Extract the (x, y) coordinate from the center of the cell holding the provided text.  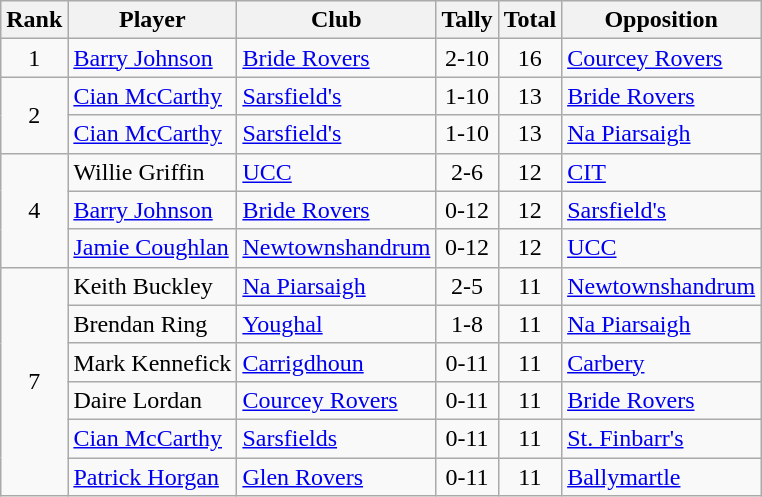
Jamie Coughlan (152, 248)
Rank (34, 20)
2-5 (467, 286)
2-10 (467, 58)
Tally (467, 20)
Player (152, 20)
Brendan Ring (152, 324)
7 (34, 381)
Ballymartle (662, 477)
Opposition (662, 20)
2 (34, 115)
CIT (662, 172)
2-6 (467, 172)
Keith Buckley (152, 286)
Mark Kennefick (152, 362)
Daire Lordan (152, 400)
St. Finbarr's (662, 438)
Glen Rovers (336, 477)
Sarsfields (336, 438)
Carrigdhoun (336, 362)
1-8 (467, 324)
Youghal (336, 324)
4 (34, 210)
Patrick Horgan (152, 477)
Total (530, 20)
1 (34, 58)
Carbery (662, 362)
Willie Griffin (152, 172)
Club (336, 20)
16 (530, 58)
